Detect which cell encompasses the target text, then output its [X, Y] center coordinate. 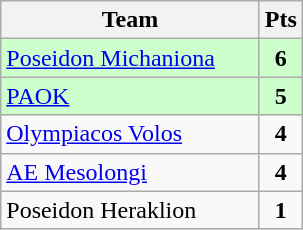
Poseidon Heraklion [130, 210]
Olympiacos Volos [130, 134]
5 [280, 96]
6 [280, 58]
Poseidon Michaniona [130, 58]
Team [130, 20]
AE Mesolongi [130, 172]
1 [280, 210]
PAOK [130, 96]
Pts [280, 20]
